Identify which cell holds the provided text, then report its [x, y] central coordinate. 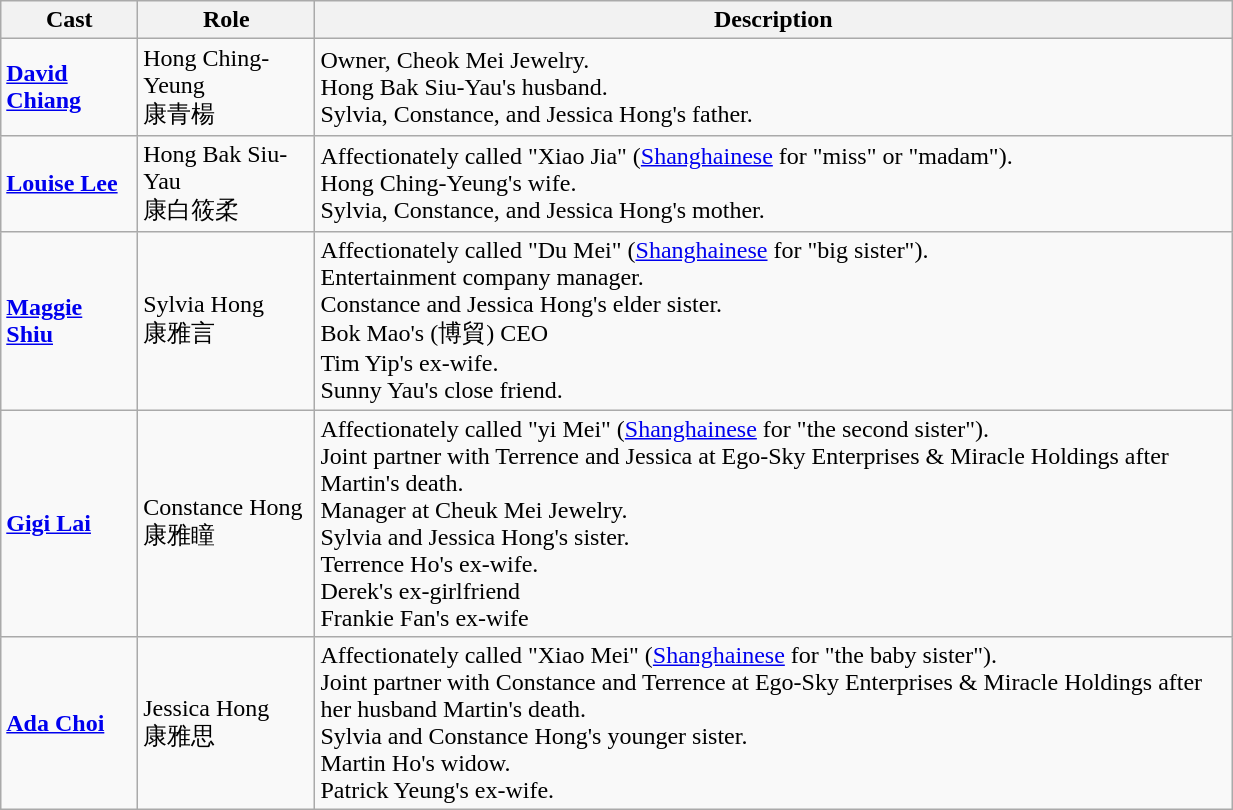
Hong Bak Siu-Yau 康白筱柔 [226, 184]
Sylvia Hong 康雅言 [226, 321]
Louise Lee [70, 184]
David Chiang [70, 88]
Affectionately called "Xiao Jia" (Shanghainese for "miss" or "madam").Hong Ching-Yeung's wife. Sylvia, Constance, and Jessica Hong's mother. [774, 184]
Hong Ching-Yeung 康青楊 [226, 88]
Gigi Lai [70, 524]
Description [774, 20]
Role [226, 20]
Owner, Cheok Mei Jewelry.Hong Bak Siu-Yau's husband. Sylvia, Constance, and Jessica Hong's father. [774, 88]
Jessica Hong 康雅思 [226, 724]
Ada Choi [70, 724]
Constance Hong 康雅瞳 [226, 524]
Cast [70, 20]
Maggie Shiu [70, 321]
